Output the (x, y) coordinate of the center of the cell containing the given text.  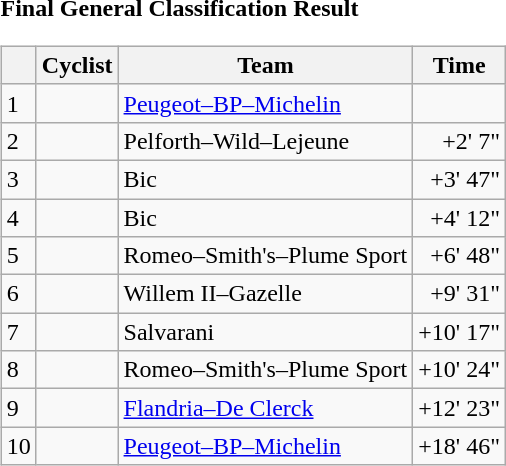
+10' 24" (460, 370)
Team (266, 65)
Salvarani (266, 332)
+2' 7" (460, 141)
3 (18, 179)
+6' 48" (460, 256)
9 (18, 408)
2 (18, 141)
7 (18, 332)
+3' 47" (460, 179)
6 (18, 294)
+9' 31" (460, 294)
8 (18, 370)
Time (460, 65)
10 (18, 446)
Cyclist (77, 65)
+4' 12" (460, 217)
+10' 17" (460, 332)
Flandria–De Clerck (266, 408)
5 (18, 256)
+18' 46" (460, 446)
4 (18, 217)
1 (18, 103)
Willem II–Gazelle (266, 294)
Pelforth–Wild–Lejeune (266, 141)
+12' 23" (460, 408)
